Find where the given text appears and provide that cell's center as (X, Y) coordinate. 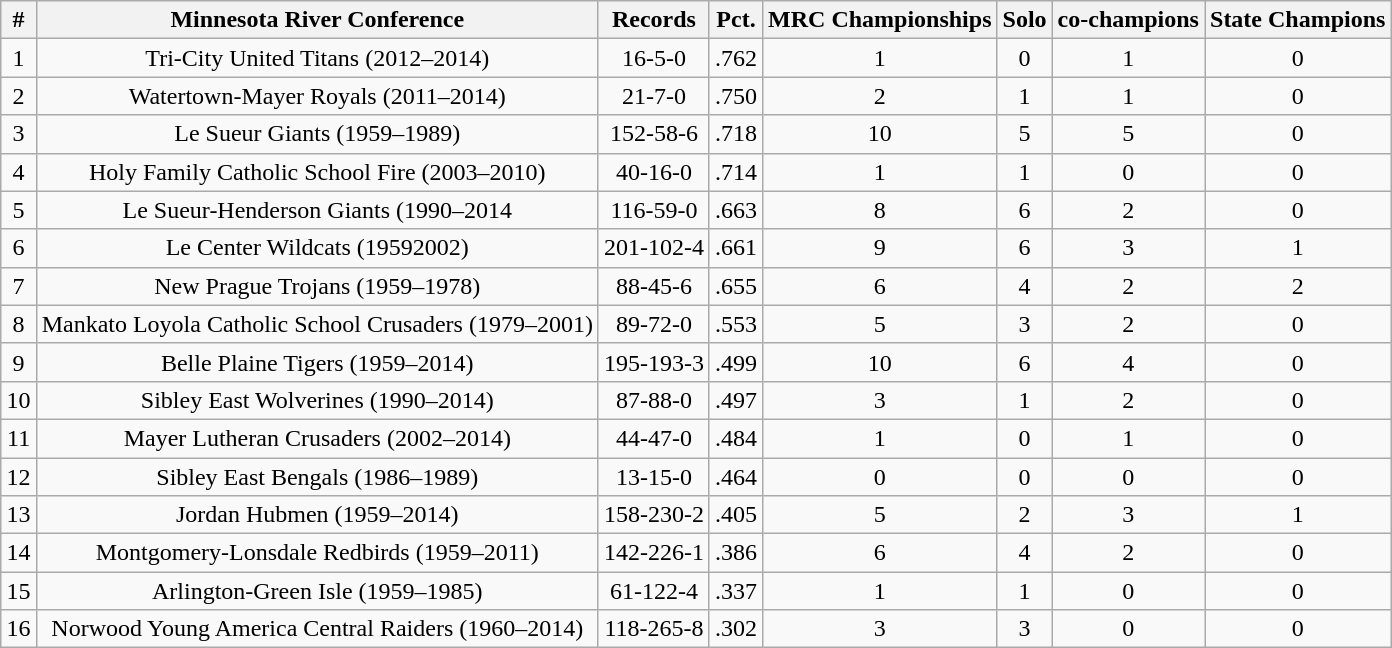
40-16-0 (654, 172)
.661 (736, 248)
15 (18, 591)
.405 (736, 515)
152-58-6 (654, 134)
Tri-City United Titans (2012–2014) (317, 58)
Records (654, 20)
.302 (736, 629)
21-7-0 (654, 96)
.663 (736, 210)
12 (18, 477)
16-5-0 (654, 58)
Pct. (736, 20)
13 (18, 515)
MRC Championships (880, 20)
11 (18, 438)
.484 (736, 438)
New Prague Trojans (1959–1978) (317, 286)
.762 (736, 58)
61-122-4 (654, 591)
Norwood Young America Central Raiders (1960–2014) (317, 629)
.718 (736, 134)
.337 (736, 591)
Montgomery-Lonsdale Redbirds (1959–2011) (317, 553)
# (18, 20)
.750 (736, 96)
158-230-2 (654, 515)
.714 (736, 172)
.553 (736, 324)
Jordan Hubmen (1959–2014) (317, 515)
Le Center Wildcats (19592002) (317, 248)
Arlington-Green Isle (1959–1985) (317, 591)
87-88-0 (654, 400)
Sibley East Wolverines (1990–2014) (317, 400)
118-265-8 (654, 629)
Belle Plaine Tigers (1959–2014) (317, 362)
Le Sueur Giants (1959–1989) (317, 134)
Watertown-Mayer Royals (2011–2014) (317, 96)
.499 (736, 362)
88-45-6 (654, 286)
.464 (736, 477)
195-193-3 (654, 362)
16 (18, 629)
co-champions (1128, 20)
142-226-1 (654, 553)
201-102-4 (654, 248)
89-72-0 (654, 324)
13-15-0 (654, 477)
116-59-0 (654, 210)
14 (18, 553)
Solo (1024, 20)
Holy Family Catholic School Fire (2003–2010) (317, 172)
44-47-0 (654, 438)
Mayer Lutheran Crusaders (2002–2014) (317, 438)
.386 (736, 553)
Mankato Loyola Catholic School Crusaders (1979–2001) (317, 324)
Sibley East Bengals (1986–1989) (317, 477)
Le Sueur-Henderson Giants (1990–2014 (317, 210)
Minnesota River Conference (317, 20)
.497 (736, 400)
7 (18, 286)
.655 (736, 286)
State Champions (1297, 20)
